Pinpoint the cell where the given text exists, returning its (X, Y) midpoint coordinate. 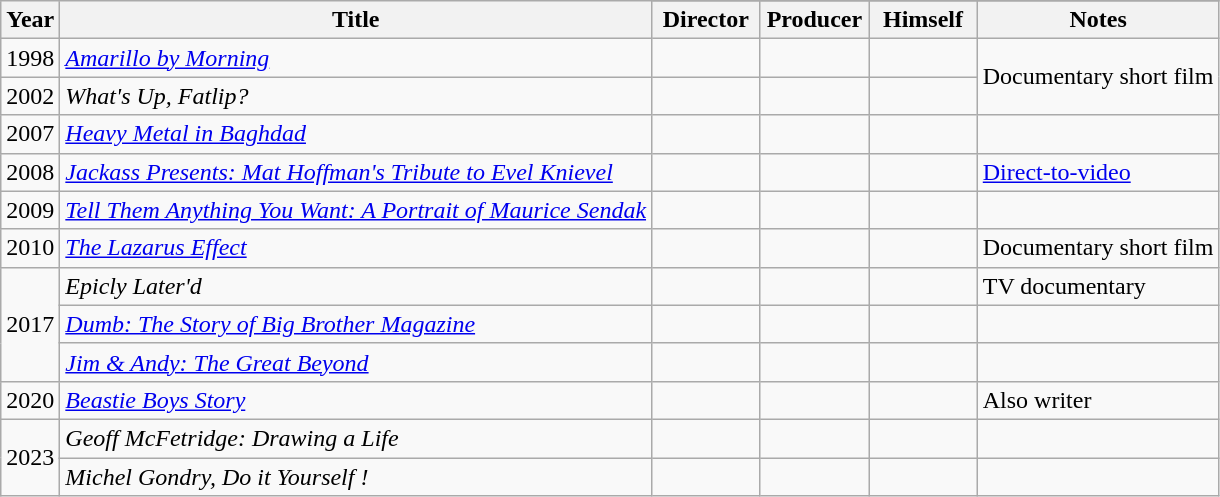
2002 (30, 96)
Director (706, 20)
Producer (814, 20)
What's Up, Fatlip? (356, 96)
Dumb: The Story of Big Brother Magazine (356, 324)
1998 (30, 58)
2008 (30, 172)
2020 (30, 400)
Epicly Later'd (356, 286)
The Lazarus Effect (356, 248)
Michel Gondry, Do it Yourself ! (356, 477)
Direct-to-video (1098, 172)
Notes (1098, 20)
Geoff McFetridge: Drawing a Life (356, 438)
Beastie Boys Story (356, 400)
2010 (30, 248)
Amarillo by Morning (356, 58)
Title (356, 20)
Himself (924, 20)
2009 (30, 210)
Heavy Metal in Baghdad (356, 134)
Jim & Andy: The Great Beyond (356, 362)
TV documentary (1098, 286)
Jackass Presents: Mat Hoffman's Tribute to Evel Knievel (356, 172)
2007 (30, 134)
Tell Them Anything You Want: A Portrait of Maurice Sendak (356, 210)
2023 (30, 457)
2017 (30, 324)
Year (30, 20)
Also writer (1098, 400)
